Provide the [x, y] coordinate of the cell's center where the given text is located.  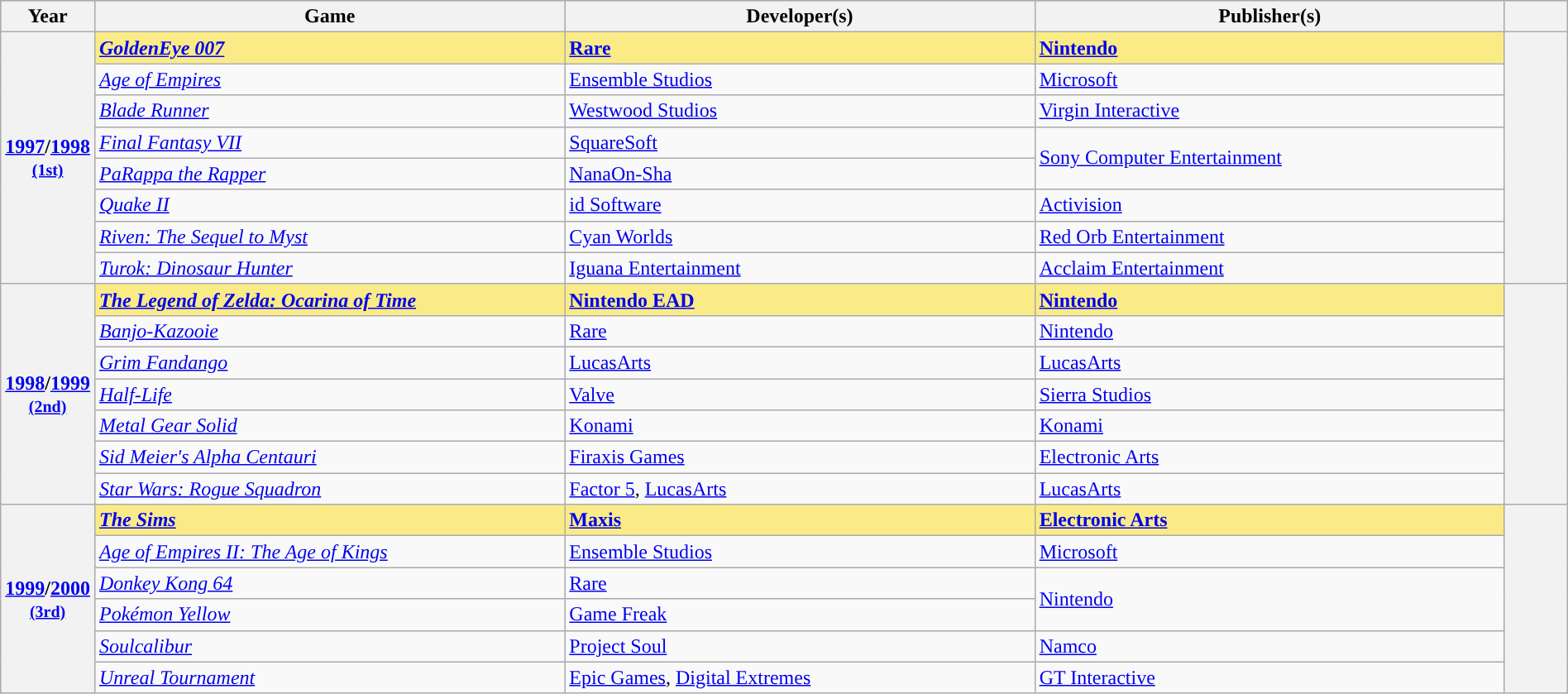
SquareSoft [800, 142]
Age of Empires [329, 79]
Quake II [329, 205]
Sierra Studios [1269, 395]
Half-Life [329, 395]
Firaxis Games [800, 457]
1998/1999 (2nd) [48, 394]
Star Wars: Rogue Squadron [329, 489]
Final Fantasy VII [329, 142]
Factor 5, LucasArts [800, 489]
Developer(s) [800, 17]
Westwood Studios [800, 111]
Banjo-Kazooie [329, 331]
Game Freak [800, 615]
Sid Meier's Alpha Centauri [329, 457]
Game [329, 17]
Pokémon Yellow [329, 615]
Epic Games, Digital Extremes [800, 677]
Blade Runner [329, 111]
1997/1998 (1st) [48, 158]
The Sims [329, 520]
Metal Gear Solid [329, 426]
Sony Computer Entertainment [1269, 158]
Grim Fandango [329, 362]
Unreal Tournament [329, 677]
Acclaim Entertainment [1269, 268]
GT Interactive [1269, 677]
Soulcalibur [329, 646]
1999/2000 (3rd) [48, 599]
Publisher(s) [1269, 17]
Activision [1269, 205]
The Legend of Zelda: Ocarina of Time [329, 299]
Red Orb Entertainment [1269, 237]
PaRappa the Rapper [329, 174]
Turok: Dinosaur Hunter [329, 268]
Riven: The Sequel to Myst [329, 237]
Year [48, 17]
Cyan Worlds [800, 237]
Maxis [800, 520]
Valve [800, 395]
id Software [800, 205]
Nintendo EAD [800, 299]
NanaOn-Sha [800, 174]
Iguana Entertainment [800, 268]
Age of Empires II: The Age of Kings [329, 552]
GoldenEye 007 [329, 48]
Virgin Interactive [1269, 111]
Donkey Kong 64 [329, 583]
Namco [1269, 646]
Project Soul [800, 646]
